From the cell containing the given text, extract its center point as [x, y] coordinate. 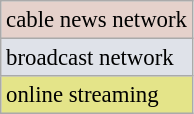
broadcast network [97, 58]
cable news network [97, 20]
online streaming [97, 95]
